Return (X, Y) of the center of cell containing provided text 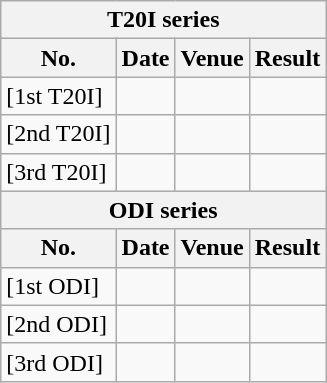
[1st ODI] (58, 286)
[3rd ODI] (58, 362)
T20I series (164, 20)
[2nd T20I] (58, 134)
[2nd ODI] (58, 324)
[1st T20I] (58, 96)
[3rd T20I] (58, 172)
ODI series (164, 210)
